Output the [X, Y] coordinate of the center of the cell containing the given text.  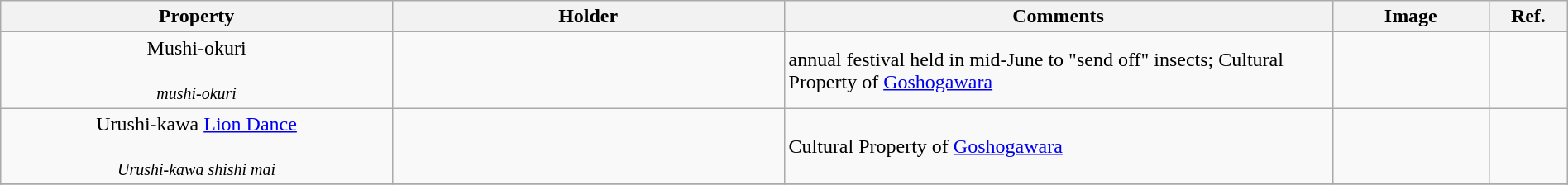
Cultural Property of Goshogawara [1059, 146]
Comments [1059, 17]
Holder [588, 17]
Ref. [1528, 17]
Mushi-okurimushi-okuri [197, 70]
Property [197, 17]
Urushi-kawa Lion DanceUrushi-kawa shishi mai [197, 146]
annual festival held in mid-June to "send off" insects; Cultural Property of Goshogawara [1059, 70]
Image [1411, 17]
